Detect which cell encompasses the target text, then output its (X, Y) center coordinate. 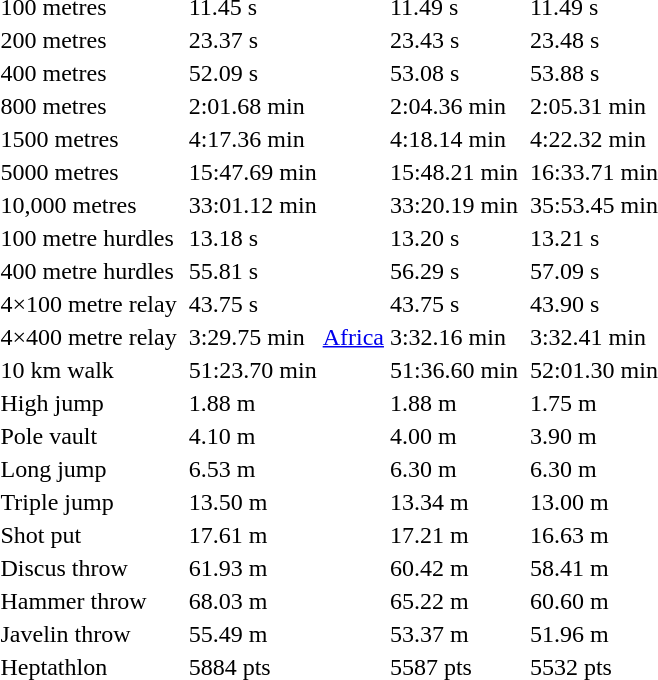
2:01.68 min (252, 106)
61.93 m (252, 568)
15:47.69 min (252, 172)
2:04.36 min (454, 106)
51:36.60 min (454, 370)
13.18 s (252, 238)
53.08 s (454, 73)
55.81 s (252, 271)
51:23.70 min (252, 370)
23.43 s (454, 40)
13.34 m (454, 502)
53.37 m (454, 634)
15:48.21 min (454, 172)
17.61 m (252, 535)
33:01.12 min (252, 205)
Africa (353, 337)
60.42 m (454, 568)
4:18.14 min (454, 139)
13.20 s (454, 238)
52.09 s (252, 73)
65.22 m (454, 601)
4:17.36 min (252, 139)
55.49 m (252, 634)
4.10 m (252, 436)
56.29 s (454, 271)
3:32.16 min (454, 337)
23.37 s (252, 40)
4.00 m (454, 436)
17.21 m (454, 535)
6.53 m (252, 469)
68.03 m (252, 601)
33:20.19 min (454, 205)
6.30 m (454, 469)
13.50 m (252, 502)
3:29.75 min (252, 337)
